Pinpoint the cell where the given text exists, returning its [X, Y] midpoint coordinate. 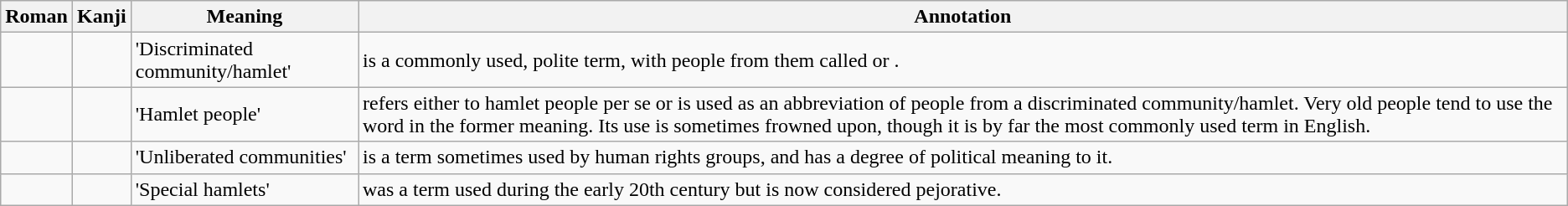
Meaning [245, 17]
'Discriminated community/hamlet' [245, 60]
is a commonly used, polite term, with people from them called or . [963, 60]
'Unliberated communities' [245, 157]
'Hamlet people' [245, 114]
Kanji [101, 17]
Annotation [963, 17]
was a term used during the early 20th century but is now considered pejorative. [963, 189]
Roman [37, 17]
is a term sometimes used by human rights groups, and has a degree of political meaning to it. [963, 157]
'Special hamlets' [245, 189]
